Pinpoint the cell where the given text exists, returning its (X, Y) midpoint coordinate. 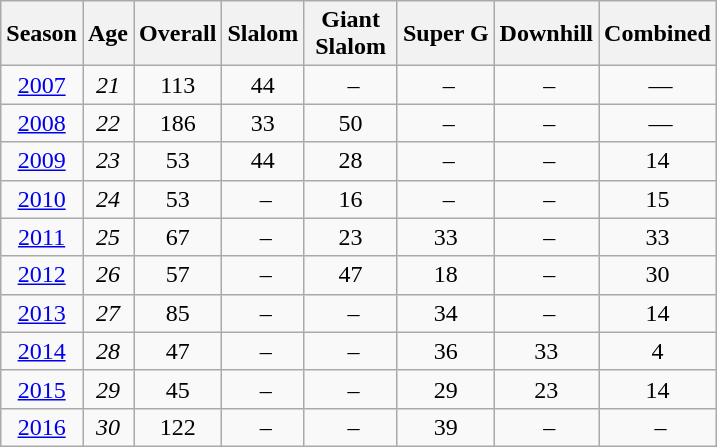
22 (108, 123)
15 (658, 199)
Slalom (263, 34)
2012 (42, 275)
21 (108, 85)
2008 (42, 123)
39 (446, 427)
25 (108, 237)
Downhill (546, 34)
113 (178, 85)
186 (178, 123)
2014 (42, 351)
Season (42, 34)
Combined (658, 34)
2016 (42, 427)
Age (108, 34)
26 (108, 275)
2009 (42, 161)
Super G (446, 34)
122 (178, 427)
36 (446, 351)
2007 (42, 85)
50 (351, 123)
57 (178, 275)
2013 (42, 313)
Overall (178, 34)
Giant Slalom (351, 34)
18 (446, 275)
2015 (42, 389)
24 (108, 199)
85 (178, 313)
2011 (42, 237)
45 (178, 389)
67 (178, 237)
4 (658, 351)
34 (446, 313)
16 (351, 199)
2010 (42, 199)
27 (108, 313)
